Return the [X, Y] coordinate for the center point of the cell that contains the specified text.  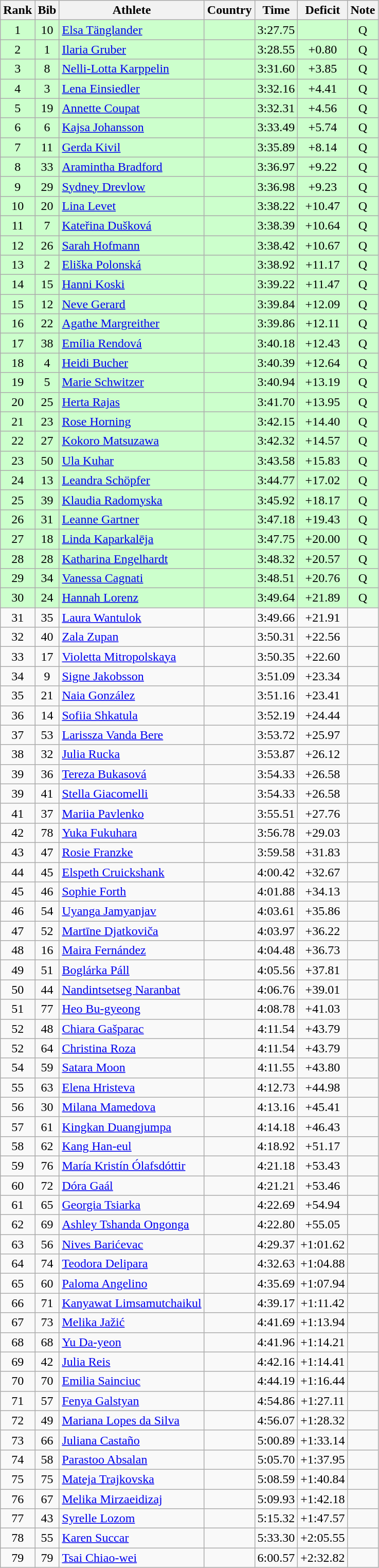
Uyanga Jamyanjav [132, 911]
4:14.18 [276, 1126]
+1:13.94 [323, 1323]
Eliška Polonská [132, 265]
Herta Rajas [132, 402]
Sophie Forth [132, 892]
+20.00 [323, 539]
+3.85 [323, 69]
3:39.86 [276, 324]
+39.01 [323, 990]
+26.12 [323, 754]
Annette Coupat [132, 108]
3:48.32 [276, 558]
3:38.92 [276, 265]
Rosie Franzke [132, 852]
+36.73 [323, 950]
+34.13 [323, 892]
Violetta Mitropolskaya [132, 657]
+1:07.94 [323, 1283]
Klaudia Radomyska [132, 500]
3:42.32 [276, 441]
Martīne Djatkoviča [132, 931]
Julia Reis [132, 1362]
3:39.84 [276, 304]
+23.41 [323, 696]
3:51.16 [276, 696]
3:40.39 [276, 363]
Kanyawat Limsamutchaikul [132, 1303]
+31.83 [323, 852]
+15.83 [323, 461]
+19.43 [323, 519]
Nives Barićevac [132, 1244]
Melika Mirzaeidizaj [132, 1499]
3:52.19 [276, 715]
Julia Rucka [132, 754]
3:53.87 [276, 754]
Christina Roza [132, 1048]
+12.09 [323, 304]
+1:01.62 [323, 1244]
+1:37.95 [323, 1459]
+10.64 [323, 225]
Signe Jakobsson [132, 676]
4:44.19 [276, 1381]
Larissza Vanda Bere [132, 735]
3:47.18 [276, 519]
3:44.77 [276, 480]
+4.56 [323, 108]
3:28.55 [276, 49]
4:29.37 [276, 1244]
Sarah Hofmann [132, 245]
+8.14 [323, 147]
3:42.15 [276, 421]
+21.91 [323, 618]
+20.57 [323, 558]
Zala Zupan [132, 637]
+12.64 [323, 363]
Stella Giacomelli [132, 794]
4:00.42 [276, 872]
+1:14.41 [323, 1362]
Vanessa Cagnati [132, 578]
Kingkan Duangjumpa [132, 1126]
+2:32.82 [323, 1558]
4:05.56 [276, 970]
+53.43 [323, 1166]
+55.05 [323, 1225]
+24.44 [323, 715]
5:05.70 [276, 1459]
Neve Gerard [132, 304]
Linda Kaparkalēja [132, 539]
+32.67 [323, 872]
Elena Hristeva [132, 1087]
+43.80 [323, 1068]
+1:47.57 [323, 1519]
6:00.57 [276, 1558]
4:42.16 [276, 1362]
3:41.70 [276, 402]
4:03.61 [276, 911]
Ula Kuhar [132, 461]
3:50.35 [276, 657]
3:40.18 [276, 343]
Maira Fernández [132, 950]
+18.17 [323, 500]
+14.57 [323, 441]
+10.67 [323, 245]
Bib [47, 10]
3:33.49 [276, 128]
María Kristín Ólafsdóttir [132, 1166]
4:04.48 [276, 950]
3:53.72 [276, 735]
+46.43 [323, 1126]
Sydney Drevlow [132, 186]
Country [229, 10]
4:41.69 [276, 1323]
+1:16.44 [323, 1381]
3:40.94 [276, 382]
Mariia Pavlenko [132, 813]
Karen Succar [132, 1538]
+0.80 [323, 49]
Kateřina Dušková [132, 225]
+12.43 [323, 343]
Fenya Galstyan [132, 1401]
Heidi Bucher [132, 363]
Marie Schwitzer [132, 382]
+51.17 [323, 1146]
4:06.76 [276, 990]
Nandintsetseg Naranbat [132, 990]
5:00.89 [276, 1440]
4:21.18 [276, 1166]
Dóra Gaál [132, 1185]
3:38.22 [276, 206]
+22.56 [323, 637]
Kang Han-eul [132, 1146]
Satara Moon [132, 1068]
+25.97 [323, 735]
3:27.75 [276, 30]
5:08.59 [276, 1479]
+5.74 [323, 128]
+1:04.88 [323, 1264]
Mariana Lopes da Silva [132, 1420]
Elsa Tänglander [132, 30]
Tereza Bukasová [132, 774]
3:38.42 [276, 245]
Elspeth Cruickshank [132, 872]
Parastoo Absalan [132, 1459]
4:22.69 [276, 1205]
+1:42.18 [323, 1499]
Juliana Castaño [132, 1440]
5:15.32 [276, 1519]
Kajsa Johansson [132, 128]
3:55.51 [276, 813]
4:12.73 [276, 1087]
+54.94 [323, 1205]
Rank [17, 10]
+1:27.11 [323, 1401]
5:09.93 [276, 1499]
Gerda Kivil [132, 147]
Paloma Angelino [132, 1283]
3:32.16 [276, 89]
Leandra Schöpfer [132, 480]
Deficit [323, 10]
3:39.22 [276, 285]
3:45.92 [276, 500]
3:36.97 [276, 167]
+36.22 [323, 931]
Sofiia Shkatula [132, 715]
5:33.30 [276, 1538]
Yu Da-yeon [132, 1342]
Katharina Engelhardt [132, 558]
+27.76 [323, 813]
+1:40.84 [323, 1479]
3:49.66 [276, 618]
4:13.16 [276, 1107]
Leanne Gartner [132, 519]
+23.34 [323, 676]
Syrelle Lozom [132, 1519]
Hanni Koski [132, 285]
+1:14.21 [323, 1342]
40 [47, 637]
3:35.89 [276, 147]
+29.03 [323, 833]
4:32.63 [276, 1264]
+14.40 [323, 421]
+41.03 [323, 1009]
+1:11.42 [323, 1303]
3:38.39 [276, 225]
4:21.21 [276, 1185]
Georgia Tsiarka [132, 1205]
Ilaria Gruber [132, 49]
+9.22 [323, 167]
+45.41 [323, 1107]
+35.86 [323, 911]
Athlete [132, 10]
+9.23 [323, 186]
Tsai Chiao-wei [132, 1558]
4:35.69 [276, 1283]
Emília Rendová [132, 343]
4:11.55 [276, 1068]
+13.19 [323, 382]
3:36.98 [276, 186]
Emilia Sainciuc [132, 1381]
Boglárka Páll [132, 970]
3:43.58 [276, 461]
+44.98 [323, 1087]
Teodora Delipara [132, 1264]
4:18.92 [276, 1146]
Lina Levet [132, 206]
Aramintha Bradford [132, 167]
4:22.80 [276, 1225]
+4.41 [323, 89]
+17.02 [323, 480]
+10.47 [323, 206]
Time [276, 10]
53 [47, 735]
+22.60 [323, 657]
Nelli-Lotta Karppelin [132, 69]
3:50.31 [276, 637]
+1:33.14 [323, 1440]
3:56.78 [276, 833]
Agathe Margreither [132, 324]
Naia González [132, 696]
Rose Horning [132, 421]
Lena Einsiedler [132, 89]
4:08.78 [276, 1009]
+53.46 [323, 1185]
3:32.31 [276, 108]
3:59.58 [276, 852]
Laura Wantulok [132, 618]
4:39.17 [276, 1303]
4:54.86 [276, 1401]
+21.89 [323, 598]
+12.11 [323, 324]
+2:05.55 [323, 1538]
Heo Bu-gyeong [132, 1009]
Note [363, 10]
+11.17 [323, 265]
Melika Jažić [132, 1323]
4:03.97 [276, 931]
+1:28.32 [323, 1420]
3:49.64 [276, 598]
Yuka Fukuhara [132, 833]
+11.47 [323, 285]
Milana Mamedova [132, 1107]
3:48.51 [276, 578]
Ashley Tshanda Ongonga [132, 1225]
3:47.75 [276, 539]
Chiara Gašparac [132, 1029]
3:31.60 [276, 69]
Kokoro Matsuzawa [132, 441]
4:56.07 [276, 1420]
Mateja Trajkovska [132, 1479]
+37.81 [323, 970]
+13.95 [323, 402]
Hannah Lorenz [132, 598]
3:51.09 [276, 676]
4:41.96 [276, 1342]
+20.76 [323, 578]
4:01.88 [276, 892]
